Scan for the cell matching the given text and deliver its [x, y] coordinate at center. 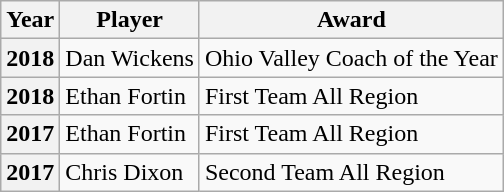
Second Team All Region [351, 172]
Player [130, 20]
Award [351, 20]
Ohio Valley Coach of the Year [351, 58]
Chris Dixon [130, 172]
Year [30, 20]
Dan Wickens [130, 58]
